Capture the cell that displays the provided text and extract its (X, Y) central coordinate. 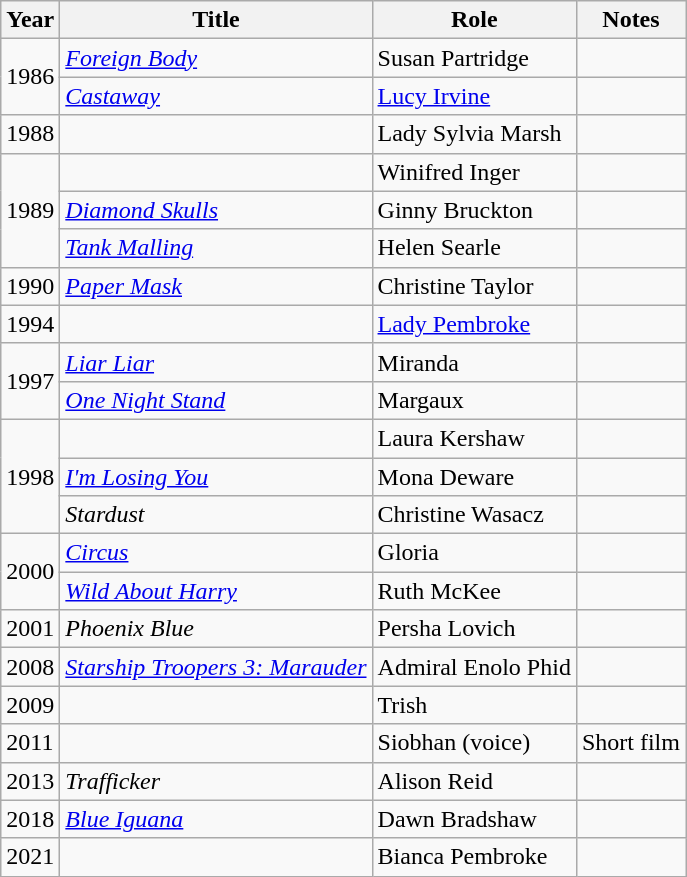
Phoenix Blue (216, 629)
Christine Taylor (474, 286)
Trish (474, 705)
1986 (30, 77)
1990 (30, 286)
Foreign Body (216, 58)
Wild About Harry (216, 591)
Castaway (216, 96)
Persha Lovich (474, 629)
Alison Reid (474, 781)
Miranda (474, 362)
Ruth McKee (474, 591)
Laura Kershaw (474, 438)
Siobhan (voice) (474, 743)
Tank Malling (216, 248)
Mona Deware (474, 477)
1989 (30, 210)
Gloria (474, 553)
Diamond Skulls (216, 210)
Susan Partridge (474, 58)
I'm Losing You (216, 477)
1998 (30, 476)
Admiral Enolo Phid (474, 667)
Circus (216, 553)
2018 (30, 819)
Ginny Bruckton (474, 210)
Blue Iguana (216, 819)
Trafficker (216, 781)
Role (474, 20)
1988 (30, 134)
1997 (30, 381)
Title (216, 20)
Dawn Bradshaw (474, 819)
Liar Liar (216, 362)
1994 (30, 324)
2013 (30, 781)
2011 (30, 743)
Starship Troopers 3: Marauder (216, 667)
Helen Searle (474, 248)
Margaux (474, 400)
Lady Sylvia Marsh (474, 134)
2008 (30, 667)
Short film (630, 743)
One Night Stand (216, 400)
Paper Mask (216, 286)
2009 (30, 705)
Winifred Inger (474, 172)
Lucy Irvine (474, 96)
2001 (30, 629)
Bianca Pembroke (474, 857)
Christine Wasacz (474, 515)
Lady Pembroke (474, 324)
2021 (30, 857)
2000 (30, 572)
Notes (630, 20)
Year (30, 20)
Stardust (216, 515)
